Output the [X, Y] coordinate of the center of the cell containing the given text.  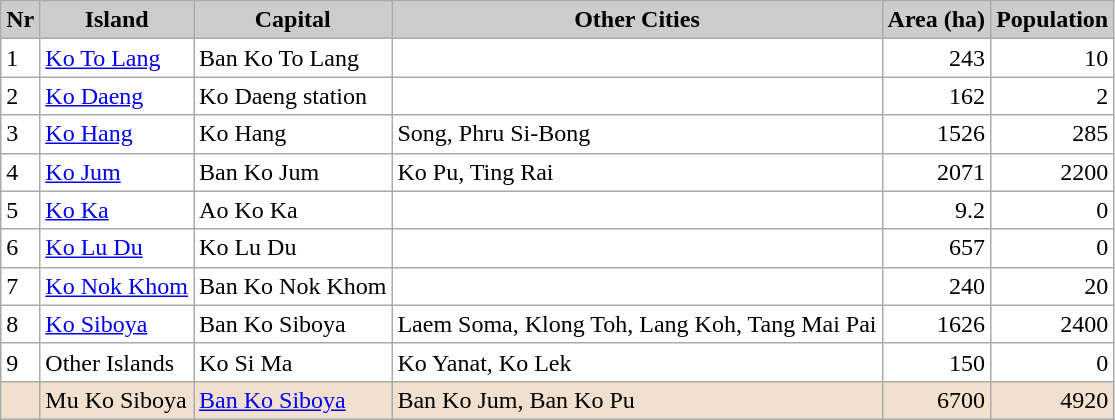
20 [1052, 286]
Ban Ko Nok Khom [293, 286]
Ko Daeng station [293, 96]
Ban Ko Jum [293, 172]
4 [20, 172]
7 [20, 286]
Ko Daeng [117, 96]
Ko Nok Khom [117, 286]
2400 [1052, 324]
6 [20, 248]
1626 [936, 324]
Ko Pu, Ting Rai [637, 172]
Other Islands [117, 362]
Other Cities [637, 20]
3 [20, 134]
Ko Ka [117, 210]
Island [117, 20]
1 [20, 58]
9 [20, 362]
162 [936, 96]
Mu Ko Siboya [117, 400]
Ban Ko Jum, Ban Ko Pu [637, 400]
Ko Siboya [117, 324]
657 [936, 248]
2200 [1052, 172]
1526 [936, 134]
9.2 [936, 210]
Ko To Lang [117, 58]
243 [936, 58]
Ko Yanat, Ko Lek [637, 362]
Capital [293, 20]
Ko Si Ma [293, 362]
5 [20, 210]
8 [20, 324]
Nr [20, 20]
Area (ha) [936, 20]
Laem Soma, Klong Toh, Lang Koh, Tang Mai Pai [637, 324]
150 [936, 362]
Ao Ko Ka [293, 210]
4920 [1052, 400]
10 [1052, 58]
240 [936, 286]
Ko Jum [117, 172]
6700 [936, 400]
Population [1052, 20]
2071 [936, 172]
Song, Phru Si-Bong [637, 134]
285 [1052, 134]
Ban Ko To Lang [293, 58]
